Pinpoint the cell where the given text exists, returning its (X, Y) midpoint coordinate. 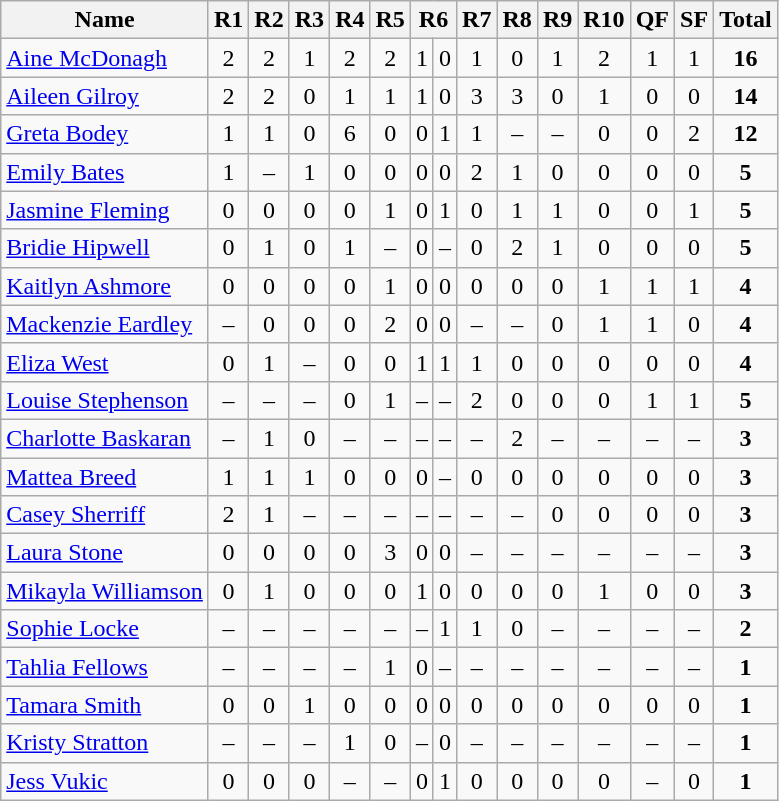
SF (694, 20)
R7 (477, 20)
R1 (228, 20)
Mattea Breed (105, 477)
R4 (350, 20)
Emily Bates (105, 172)
Mikayla Williamson (105, 591)
Mackenzie Eardley (105, 324)
QF (652, 20)
R8 (517, 20)
R2 (269, 20)
Kristy Stratton (105, 743)
Eliza West (105, 362)
16 (746, 58)
Sophie Locke (105, 629)
R5 (390, 20)
Total (746, 20)
Tamara Smith (105, 705)
12 (746, 134)
Charlotte Baskaran (105, 438)
Greta Bodey (105, 134)
Tahlia Fellows (105, 667)
R9 (557, 20)
Laura Stone (105, 553)
R3 (309, 20)
Aileen Gilroy (105, 96)
14 (746, 96)
Aine McDonagh (105, 58)
Name (105, 20)
R10 (604, 20)
Kaitlyn Ashmore (105, 286)
Jess Vukic (105, 781)
6 (350, 134)
Jasmine Fleming (105, 210)
Casey Sherriff (105, 515)
R6 (433, 20)
Bridie Hipwell (105, 248)
Louise Stephenson (105, 400)
